Extract the [x, y] coordinate from the center of the cell holding the provided text.  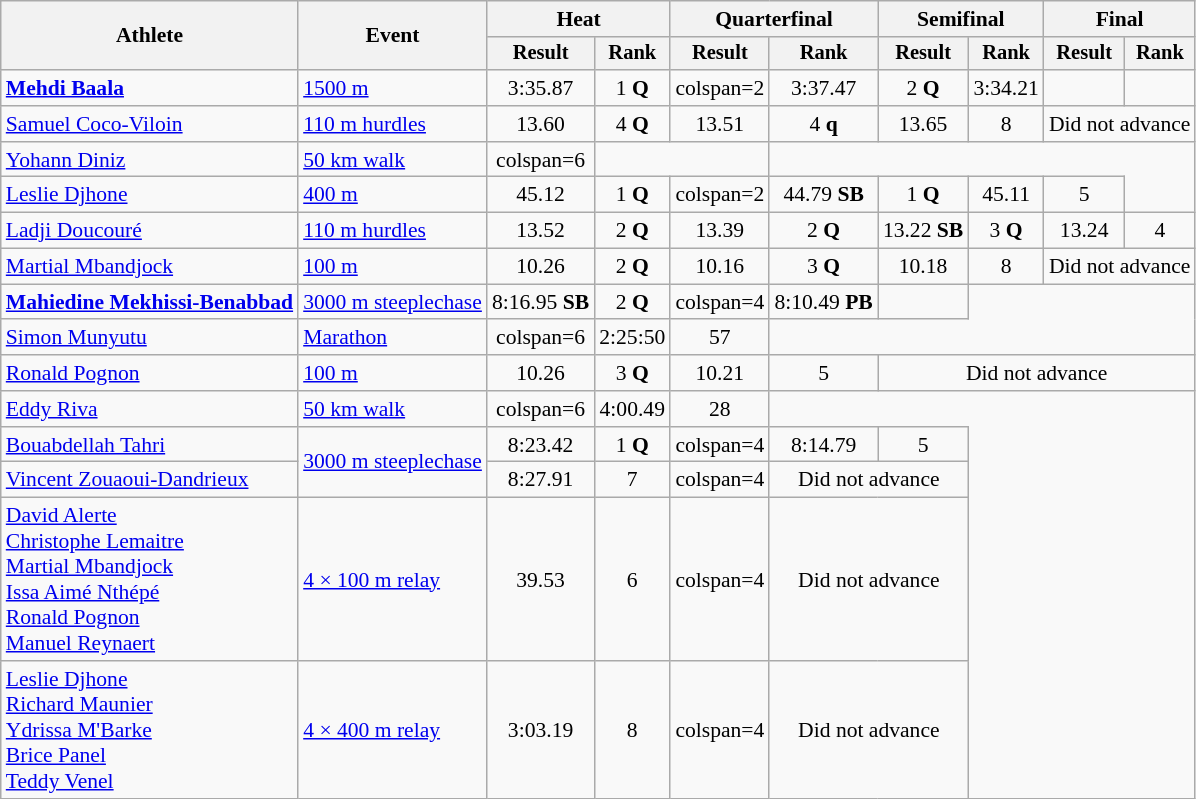
4 [1160, 231]
4 × 400 m relay [392, 730]
Bouabdellah Tahri [150, 445]
David AlerteChristophe LemaitreMartial MbandjockIssa Aimé NthépéRonald PognonManuel Reynaert [150, 580]
45.12 [540, 195]
Yohann Diniz [150, 160]
Simon Munyutu [150, 338]
400 m [392, 195]
13.60 [540, 124]
Leslie DjhoneRichard MaunierYdrissa M'BarkeBrice PanelTeddy Venel [150, 730]
10.21 [720, 373]
3:35.87 [540, 88]
13.65 [924, 124]
2:25:50 [632, 338]
4 Q [632, 124]
4 q [823, 124]
Athlete [150, 36]
Vincent Zouaoui-Dandrieux [150, 480]
10.18 [924, 267]
4:00.49 [632, 409]
8:16.95 SB [540, 302]
Samuel Coco-Viloin [150, 124]
8:23.42 [540, 445]
3:34.21 [1006, 88]
45.11 [1006, 195]
28 [720, 409]
Ladji Doucouré [150, 231]
3:37.47 [823, 88]
7 [632, 480]
Quarterfinal [774, 19]
Eddy Riva [150, 409]
Final [1120, 19]
1500 m [392, 88]
13.51 [720, 124]
Heat [578, 19]
13.39 [720, 231]
13.22 SB [924, 231]
Event [392, 36]
44.79 SB [823, 195]
4 × 100 m relay [392, 580]
Mehdi Baala [150, 88]
Martial Mbandjock [150, 267]
57 [720, 338]
39.53 [540, 580]
6 [632, 580]
3:03.19 [540, 730]
Leslie Djhone [150, 195]
13.52 [540, 231]
13.24 [1084, 231]
Ronald Pognon [150, 373]
Mahiedine Mekhissi-Benabbad [150, 302]
10.16 [720, 267]
8:27.91 [540, 480]
Marathon [392, 338]
8:14.79 [823, 445]
Semifinal [961, 19]
8:10.49 PB [823, 302]
